Provide the [X, Y] coordinate of the cell's center where the given text is located.  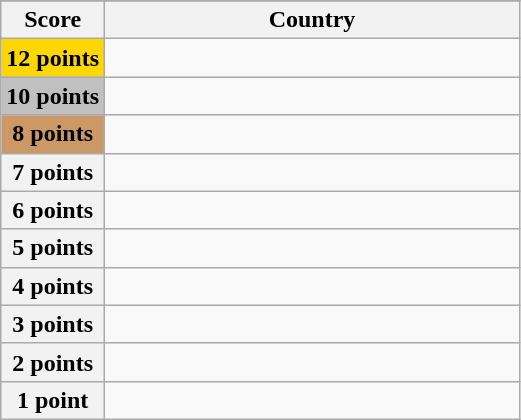
2 points [53, 362]
7 points [53, 172]
1 point [53, 400]
Score [53, 20]
10 points [53, 96]
4 points [53, 286]
8 points [53, 134]
3 points [53, 324]
12 points [53, 58]
6 points [53, 210]
Country [312, 20]
5 points [53, 248]
